Return the (x, y) coordinate for the center point of the cell that contains the specified text.  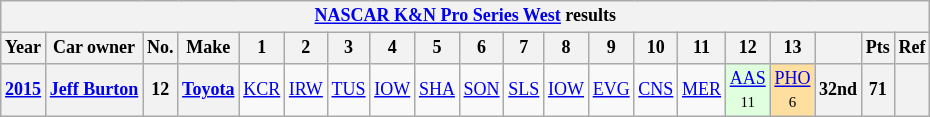
3 (348, 48)
2015 (24, 90)
KCR (262, 90)
9 (611, 48)
1 (262, 48)
Pts (878, 48)
8 (566, 48)
5 (438, 48)
71 (878, 90)
AAS11 (748, 90)
Make (208, 48)
SHA (438, 90)
SON (482, 90)
EVG (611, 90)
Ref (912, 48)
NASCAR K&N Pro Series West results (466, 16)
Jeff Burton (94, 90)
No. (160, 48)
7 (524, 48)
Car owner (94, 48)
IRW (306, 90)
13 (792, 48)
Toyota (208, 90)
11 (702, 48)
MER (702, 90)
PHO6 (792, 90)
2 (306, 48)
CNS (656, 90)
Year (24, 48)
10 (656, 48)
4 (392, 48)
SLS (524, 90)
6 (482, 48)
TUS (348, 90)
32nd (838, 90)
